Return the [X, Y] coordinate for the center point of the cell that contains the specified text.  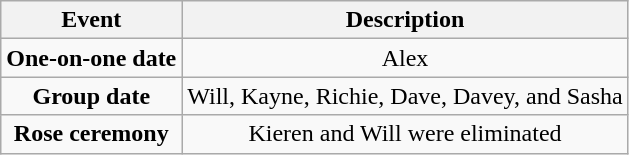
Kieren and Will were eliminated [405, 134]
Event [92, 20]
Group date [92, 96]
Will, Kayne, Richie, Dave, Davey, and Sasha [405, 96]
One-on-one date [92, 58]
Rose ceremony [92, 134]
Description [405, 20]
Alex [405, 58]
